Provide the (X, Y) coordinate of the cell's center where the given text is located.  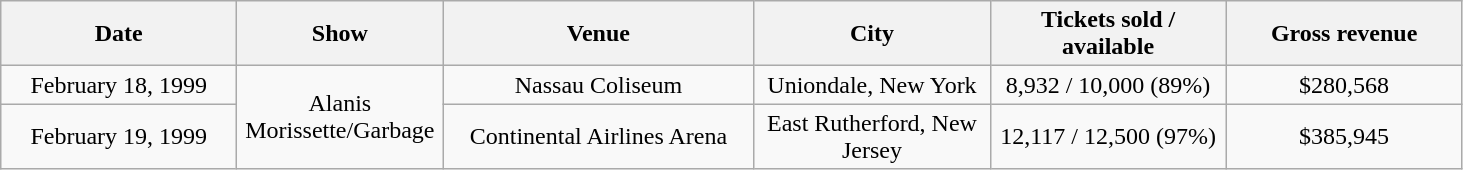
8,932 / 10,000 (89%) (1108, 85)
Date (119, 34)
February 18, 1999 (119, 85)
February 19, 1999 (119, 136)
Show (340, 34)
Uniondale, New York (872, 85)
$385,945 (1344, 136)
Tickets sold / available (1108, 34)
12,117 / 12,500 (97%) (1108, 136)
$280,568 (1344, 85)
East Rutherford, New Jersey (872, 136)
Alanis Morissette/Garbage (340, 118)
Nassau Coliseum (598, 85)
Gross revenue (1344, 34)
City (872, 34)
Venue (598, 34)
Continental Airlines Arena (598, 136)
